Detect which cell encompasses the target text, then output its (x, y) center coordinate. 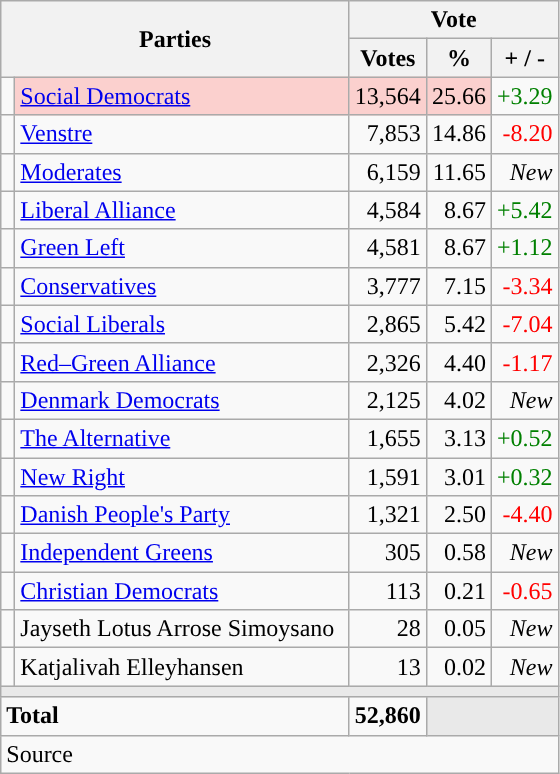
1,655 (388, 438)
13,564 (388, 96)
4,581 (388, 248)
0.58 (458, 553)
Danish People's Party (182, 515)
2,865 (388, 324)
Venstre (182, 134)
25.66 (458, 96)
+1.12 (524, 248)
-7.04 (524, 324)
Jayseth Lotus Arrose Simoysano (182, 629)
Katjalivah Elleyhansen (182, 667)
+ / - (524, 58)
2.50 (458, 515)
1,321 (388, 515)
+0.32 (524, 477)
Denmark Democrats (182, 400)
-8.20 (524, 134)
11.65 (458, 172)
Source (280, 754)
% (458, 58)
14.86 (458, 134)
3.01 (458, 477)
-3.34 (524, 286)
2,125 (388, 400)
-1.17 (524, 362)
28 (388, 629)
7.15 (458, 286)
Independent Greens (182, 553)
0.02 (458, 667)
Green Left (182, 248)
5.42 (458, 324)
Liberal Alliance (182, 210)
3.13 (458, 438)
4.02 (458, 400)
305 (388, 553)
New Right (182, 477)
52,860 (388, 716)
4,584 (388, 210)
Vote (454, 20)
-4.40 (524, 515)
0.05 (458, 629)
Votes (388, 58)
13 (388, 667)
Parties (176, 39)
Total (176, 716)
113 (388, 591)
2,326 (388, 362)
Moderates (182, 172)
Christian Democrats (182, 591)
-0.65 (524, 591)
Social Liberals (182, 324)
Red–Green Alliance (182, 362)
+3.29 (524, 96)
4.40 (458, 362)
+0.52 (524, 438)
7,853 (388, 134)
The Alternative (182, 438)
Social Democrats (182, 96)
0.21 (458, 591)
6,159 (388, 172)
+5.42 (524, 210)
3,777 (388, 286)
1,591 (388, 477)
Conservatives (182, 286)
